Detect which cell encompasses the target text, then output its (X, Y) center coordinate. 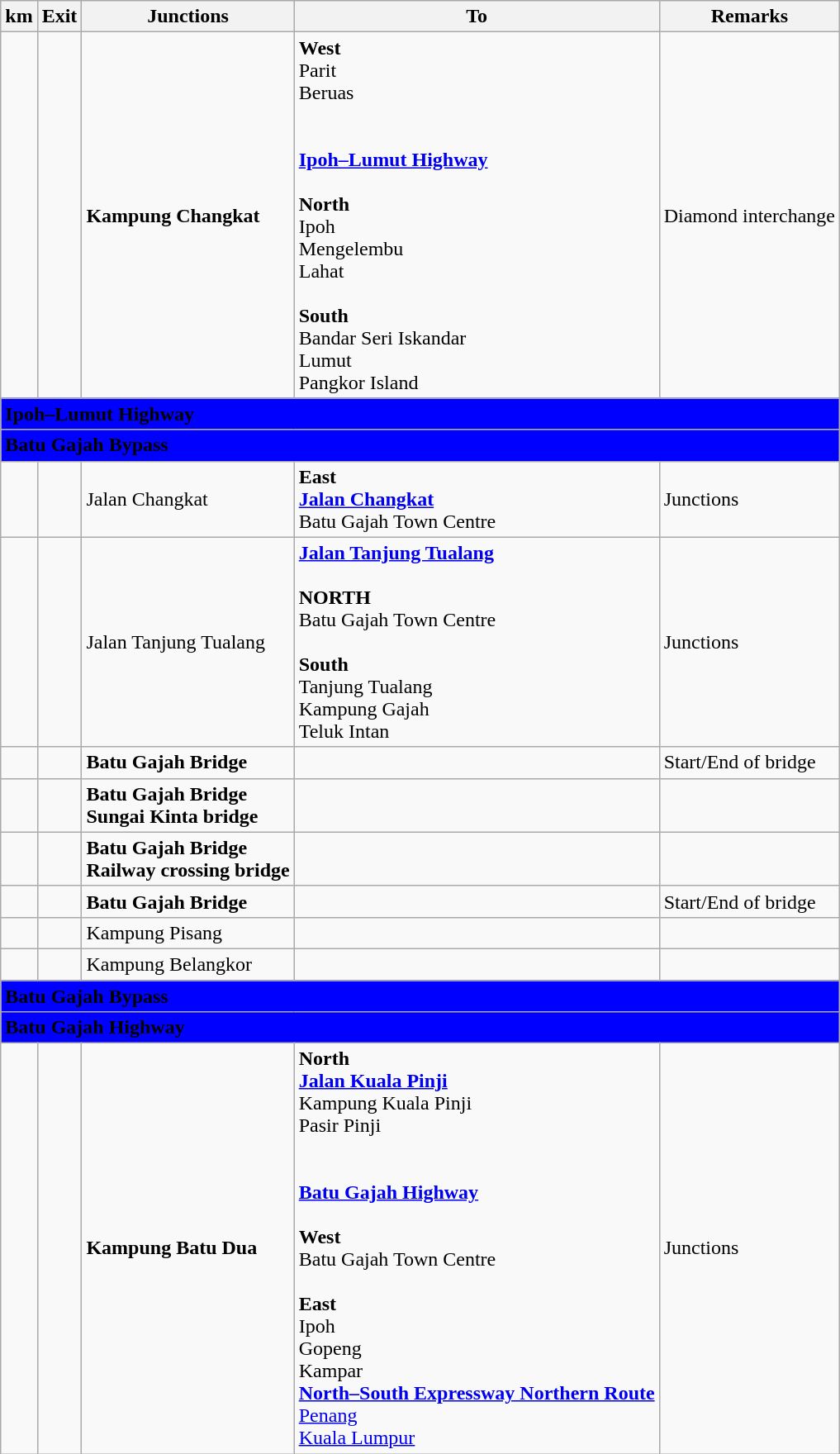
East Jalan ChangkatBatu Gajah Town Centre (477, 499)
Batu Gajah BridgeSungai Kinta bridge (188, 805)
Batu Gajah BridgeRailway crossing bridge (188, 859)
Diamond interchange (749, 215)
Kampung Belangkor (188, 964)
Jalan Tanjung TualangNORTHBatu Gajah Town CentreSouthTanjung TualangKampung GajahTeluk Intan (477, 642)
To (477, 17)
Kampung Pisang (188, 933)
Ipoh–Lumut Highway (420, 414)
Remarks (749, 17)
Batu Gajah Highway (420, 1028)
Kampung Changkat (188, 215)
Kampung Batu Dua (188, 1249)
km (19, 17)
Jalan Tanjung Tualang (188, 642)
Jalan Changkat (188, 499)
Exit (59, 17)
West Parit Beruas Ipoh–Lumut HighwayNorth Ipoh Mengelembu LahatSouth Bandar Seri Iskandar Lumut Pangkor Island (477, 215)
